Return [X, Y] of the center of cell containing provided text 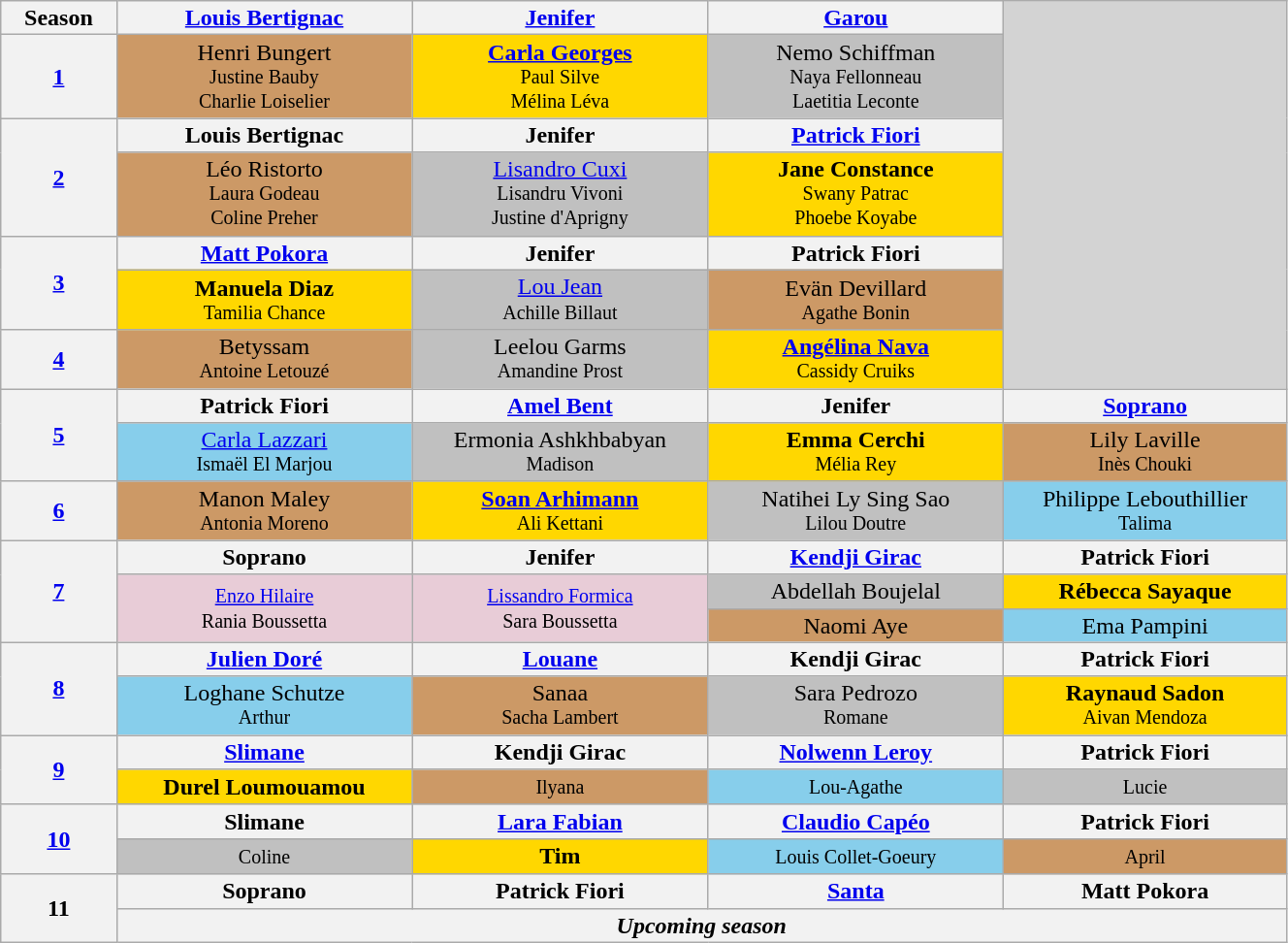
Jane ConstanceSwany PatracPhoebe Koyabe [855, 194]
Carla GeorgesPaul SilveMélina Léva [561, 77]
Lissandro FormicaSara Boussetta [561, 608]
BetyssamAntoine Letouzé [264, 359]
Julien Doré [264, 660]
1 [58, 77]
Léo RistortoLaura GodeauColine Preher [264, 194]
Lily LavilleInès Chouki [1145, 452]
Santa [855, 891]
Lou-Agathe [855, 788]
Leelou GarmsAmandine Prost [561, 359]
2 [58, 177]
Ema Pampini [1145, 625]
Henri BungertJustine BaubyCharlie Loiselier [264, 77]
Naomi Aye [855, 625]
Ilyana [561, 788]
Carla LazzariIsmaël El Marjou [264, 452]
Coline [264, 856]
Natihei Ly Sing SaoLilou Doutre [855, 510]
Angélina NavaCassidy Cruiks [855, 359]
Philippe LebouthillierTalima [1145, 510]
9 [58, 770]
Nemo SchiffmanNaya FellonneauLaetitia Leconte [855, 77]
April [1145, 856]
Rébecca Sayaque [1145, 592]
Claudio Capéo [855, 821]
Lucie [1145, 788]
Louane [561, 660]
Tim [561, 856]
Emma CerchiMélia Rey [855, 452]
Durel Loumouamou [264, 788]
Garou [855, 17]
5 [58, 436]
Abdellah Boujelal [855, 592]
Lara Fabian [561, 821]
Season [58, 17]
Upcoming season [701, 926]
Nolwenn Leroy [855, 753]
7 [58, 592]
Lou JeanAchille Billaut [561, 300]
Soan ArhimannAli Kettani [561, 510]
Manon MaleyAntonia Moreno [264, 510]
Raynaud SadonAivan Mendoza [1145, 706]
SanaaSacha Lambert [561, 706]
10 [58, 839]
Evän DevillardAgathe Bonin [855, 300]
8 [58, 689]
Manuela DiazTamilia Chance [264, 300]
Enzo HilaireRania Boussetta [264, 608]
6 [58, 510]
4 [58, 359]
Sara PedrozoRomane [855, 706]
Lisandro CuxiLisandru VivoniJustine d'Aprigny [561, 194]
Ermonia AshkhbabyanMadison [561, 452]
3 [58, 283]
11 [58, 908]
Louis Collet-Goeury [855, 856]
Amel Bent [561, 406]
Loghane SchutzeArthur [264, 706]
